Find where the given text appears and provide that cell's center as (x, y) coordinate. 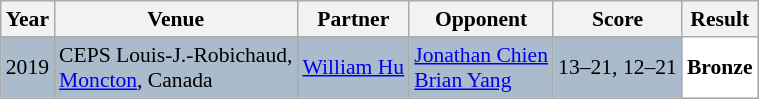
Year (28, 19)
Jonathan Chien Brian Yang (481, 68)
Result (720, 19)
Score (618, 19)
Venue (176, 19)
2019 (28, 68)
Partner (353, 19)
William Hu (353, 68)
13–21, 12–21 (618, 68)
CEPS Louis-J.-Robichaud,Moncton, Canada (176, 68)
Bronze (720, 68)
Opponent (481, 19)
